Return the [x, y] coordinate for the center point of the cell that contains the specified text.  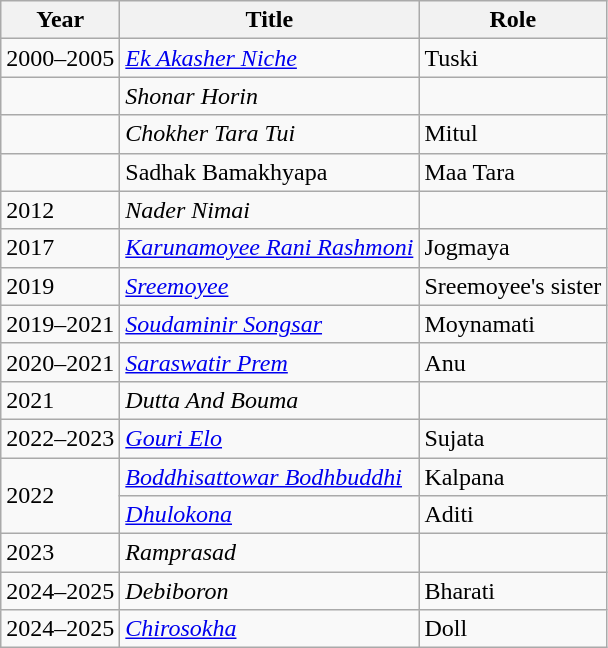
Maa Tara [513, 172]
Role [513, 20]
Doll [513, 629]
Debiboron [270, 591]
Dutta And Bouma [270, 400]
Chirosokha [270, 629]
2023 [60, 553]
Chokher Tara Tui [270, 134]
Sreemoyee [270, 286]
2019 [60, 286]
Nader Nimai [270, 210]
2022 [60, 496]
Boddhisattowar Bodhbuddhi [270, 477]
Dhulokona [270, 515]
Gouri Elo [270, 438]
Tuski [513, 58]
Anu [513, 362]
Saraswatir Prem [270, 362]
Year [60, 20]
Soudaminir Songsar [270, 324]
Sujata [513, 438]
Bharati [513, 591]
Sreemoyee's sister [513, 286]
Ek Akasher Niche [270, 58]
2012 [60, 210]
2021 [60, 400]
Karunamoyee Rani Rashmoni [270, 248]
2022–2023 [60, 438]
Jogmaya [513, 248]
2019–2021 [60, 324]
Shonar Horin [270, 96]
Kalpana [513, 477]
2000–2005 [60, 58]
Sadhak Bamakhyapa [270, 172]
Moynamati [513, 324]
2020–2021 [60, 362]
Ramprasad [270, 553]
Title [270, 20]
Mitul [513, 134]
2017 [60, 248]
Aditi [513, 515]
